Return the [X, Y] coordinate for the center point of the cell that contains the specified text.  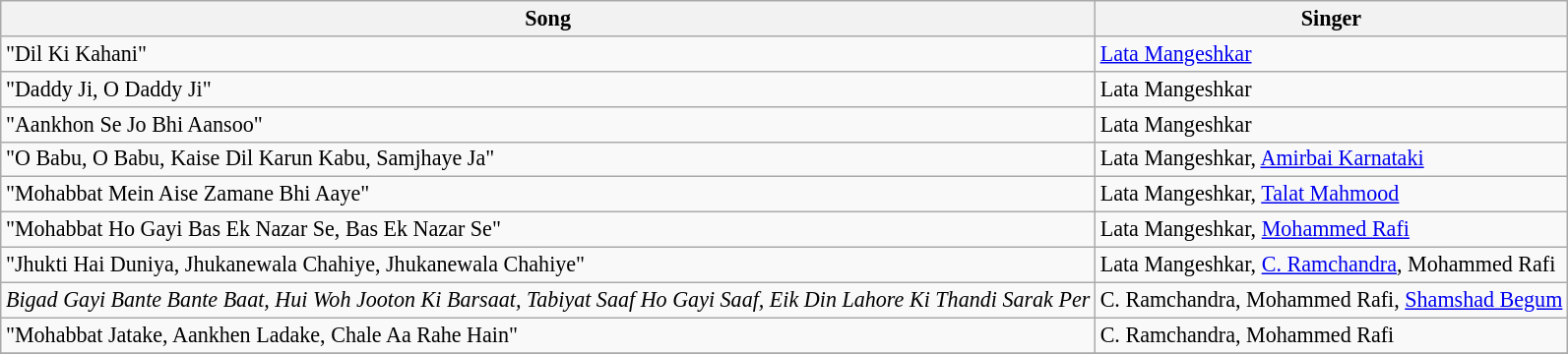
"Mohabbat Jatake, Aankhen Ladake, Chale Aa Rahe Hain" [548, 335]
C. Ramchandra, Mohammed Rafi [1331, 335]
Lata Mangeshkar, Amirbai Karnataki [1331, 159]
"Aankhon Se Jo Bhi Aansoo" [548, 124]
Bigad Gayi Bante Bante Baat, Hui Woh Jooton Ki Barsaat, Tabiyat Saaf Ho Gayi Saaf, Eik Din Lahore Ki Thandi Sarak Per [548, 300]
"Daddy Ji, O Daddy Ji" [548, 88]
Lata Mangeshkar, Mohammed Rafi [1331, 229]
"Dil Ki Kahani" [548, 53]
"Jhukti Hai Duniya, Jhukanewala Chahiye, Jhukanewala Chahiye" [548, 265]
Lata Mangeshkar, Talat Mahmood [1331, 195]
Singer [1331, 18]
"Mohabbat Ho Gayi Bas Ek Nazar Se, Bas Ek Nazar Se" [548, 229]
"O Babu, O Babu, Kaise Dil Karun Kabu, Samjhaye Ja" [548, 159]
Song [548, 18]
Lata Mangeshkar, C. Ramchandra, Mohammed Rafi [1331, 265]
"Mohabbat Mein Aise Zamane Bhi Aaye" [548, 195]
C. Ramchandra, Mohammed Rafi, Shamshad Begum [1331, 300]
